Return (X, Y) of the center of cell containing provided text 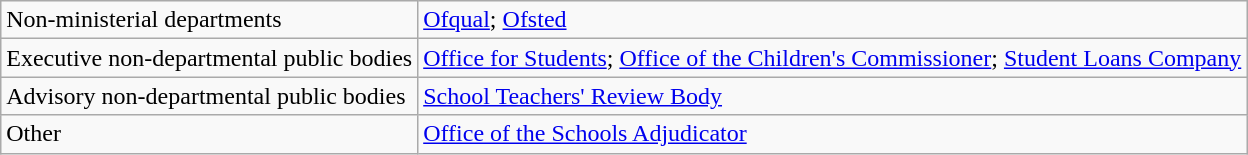
Other (210, 134)
School Teachers' Review Body (832, 96)
Ofqual; Ofsted (832, 20)
Office for Students; Office of the Children's Commissioner; Student Loans Company (832, 58)
Advisory non-departmental public bodies (210, 96)
Non-ministerial departments (210, 20)
Executive non-departmental public bodies (210, 58)
Office of the Schools Adjudicator (832, 134)
